Find where the given text appears and provide that cell's center as (x, y) coordinate. 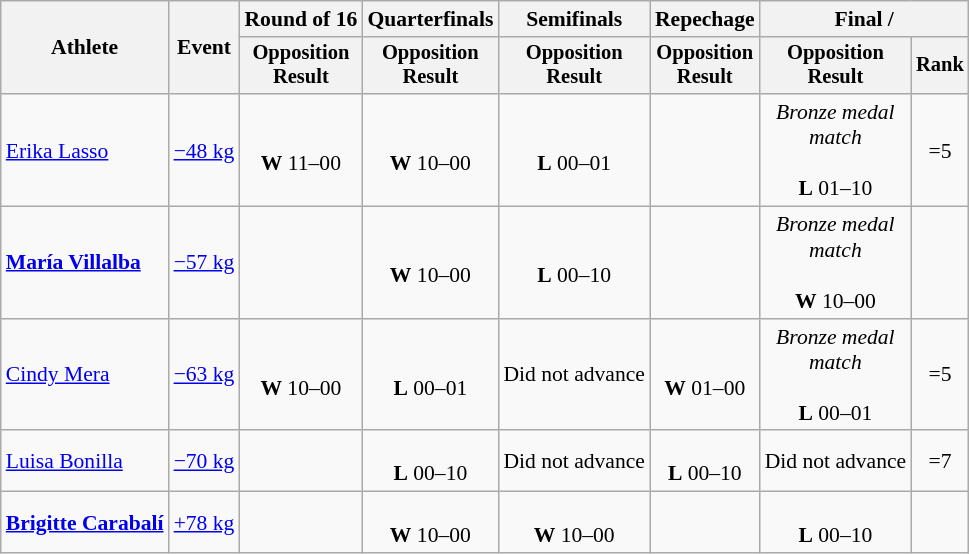
−63 kg (204, 375)
Cindy Mera (85, 375)
−57 kg (204, 263)
W 01–00 (705, 375)
Repechage (705, 19)
W 11–00 (300, 150)
Event (204, 48)
+78 kg (204, 522)
Quarterfinals (430, 19)
María Villalba (85, 263)
Final / (864, 19)
Rank (940, 66)
Bronze medalmatchW 10–00 (836, 263)
Bronze medalmatchL 00–01 (836, 375)
Round of 16 (300, 19)
Erika Lasso (85, 150)
=7 (940, 462)
−48 kg (204, 150)
Bronze medalmatchL 01–10 (836, 150)
Semifinals (574, 19)
Luisa Bonilla (85, 462)
Brigitte Carabalí (85, 522)
Athlete (85, 48)
−70 kg (204, 462)
